Identify which cell holds the provided text, then report its (X, Y) central coordinate. 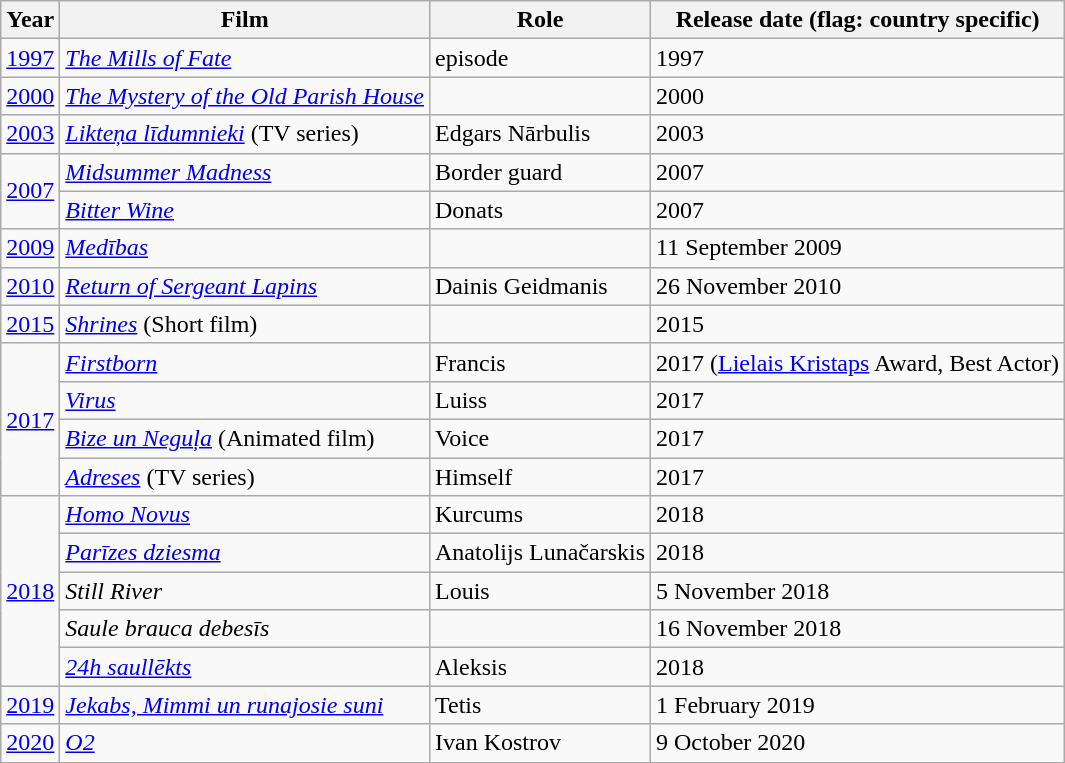
Donats (540, 210)
episode (540, 58)
1 February 2019 (858, 705)
Virus (245, 400)
Border guard (540, 172)
Tetis (540, 705)
Saule brauca debesīs (245, 629)
2009 (30, 248)
Edgars Nārbulis (540, 134)
Still River (245, 591)
9 October 2020 (858, 743)
16 November 2018 (858, 629)
Bize un Neguļa (Animated film) (245, 438)
Firstborn (245, 362)
Shrines (Short film) (245, 324)
2020 (30, 743)
Jekabs, Mimmi un runajosie suni (245, 705)
Role (540, 20)
Adreses (TV series) (245, 477)
24h saullēkts (245, 667)
Himself (540, 477)
2017 (Lielais Kristaps Award, Best Actor) (858, 362)
Medības (245, 248)
Return of Sergeant Lapins (245, 286)
26 November 2010 (858, 286)
2019 (30, 705)
Luiss (540, 400)
Homo Novus (245, 515)
2010 (30, 286)
Francis (540, 362)
Film (245, 20)
Dainis Geidmanis (540, 286)
Bitter Wine (245, 210)
Likteņa līdumnieki (TV series) (245, 134)
Year (30, 20)
Midsummer Madness (245, 172)
O2 (245, 743)
Voice (540, 438)
Parīzes dziesma (245, 553)
Kurcums (540, 515)
Anatolijs Lunačarskis (540, 553)
Louis (540, 591)
Ivan Kostrov (540, 743)
Aleksis (540, 667)
The Mills of Fate (245, 58)
Release date (flag: country specific) (858, 20)
5 November 2018 (858, 591)
11 September 2009 (858, 248)
The Mystery of the Old Parish House (245, 96)
